Identify which cell holds the provided text, then report its [x, y] central coordinate. 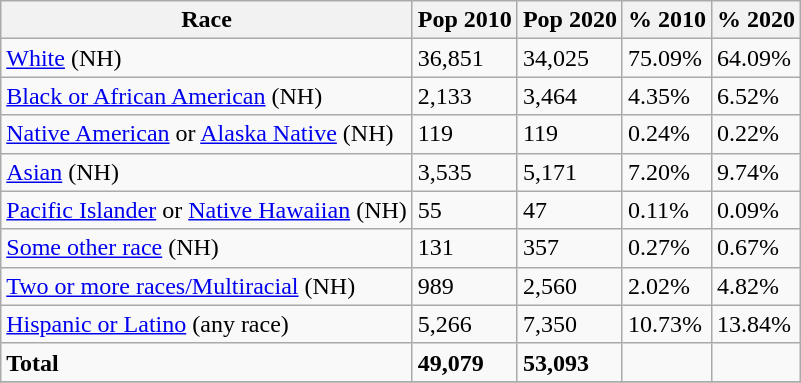
5,171 [570, 172]
Black or African American (NH) [207, 96]
131 [464, 248]
0.11% [666, 210]
Some other race (NH) [207, 248]
0.67% [756, 248]
2.02% [666, 286]
Hispanic or Latino (any race) [207, 324]
64.09% [756, 58]
7.20% [666, 172]
2,133 [464, 96]
3,535 [464, 172]
55 [464, 210]
6.52% [756, 96]
0.09% [756, 210]
13.84% [756, 324]
2,560 [570, 286]
36,851 [464, 58]
53,093 [570, 362]
0.24% [666, 134]
7,350 [570, 324]
4.35% [666, 96]
% 2020 [756, 20]
Two or more races/Multiracial (NH) [207, 286]
Total [207, 362]
10.73% [666, 324]
989 [464, 286]
% 2010 [666, 20]
47 [570, 210]
9.74% [756, 172]
34,025 [570, 58]
49,079 [464, 362]
357 [570, 248]
75.09% [666, 58]
Pacific Islander or Native Hawaiian (NH) [207, 210]
White (NH) [207, 58]
Asian (NH) [207, 172]
0.27% [666, 248]
Pop 2010 [464, 20]
0.22% [756, 134]
5,266 [464, 324]
3,464 [570, 96]
Race [207, 20]
4.82% [756, 286]
Pop 2020 [570, 20]
Native American or Alaska Native (NH) [207, 134]
